Provide the (X, Y) coordinate of the cell's center where the given text is located.  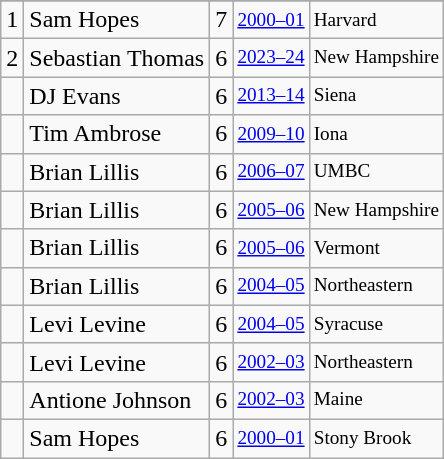
Tim Ambrose (117, 134)
Sebastian Thomas (117, 58)
Stony Brook (376, 438)
7 (222, 20)
Iona (376, 134)
2009–10 (271, 134)
Syracuse (376, 324)
Antione Johnson (117, 400)
2013–14 (271, 96)
UMBC (376, 172)
Harvard (376, 20)
Vermont (376, 248)
2006–07 (271, 172)
1 (12, 20)
2 (12, 58)
DJ Evans (117, 96)
Maine (376, 400)
Siena (376, 96)
2023–24 (271, 58)
